Search for the cell housing the specified text and yield its (X, Y) center coordinate. 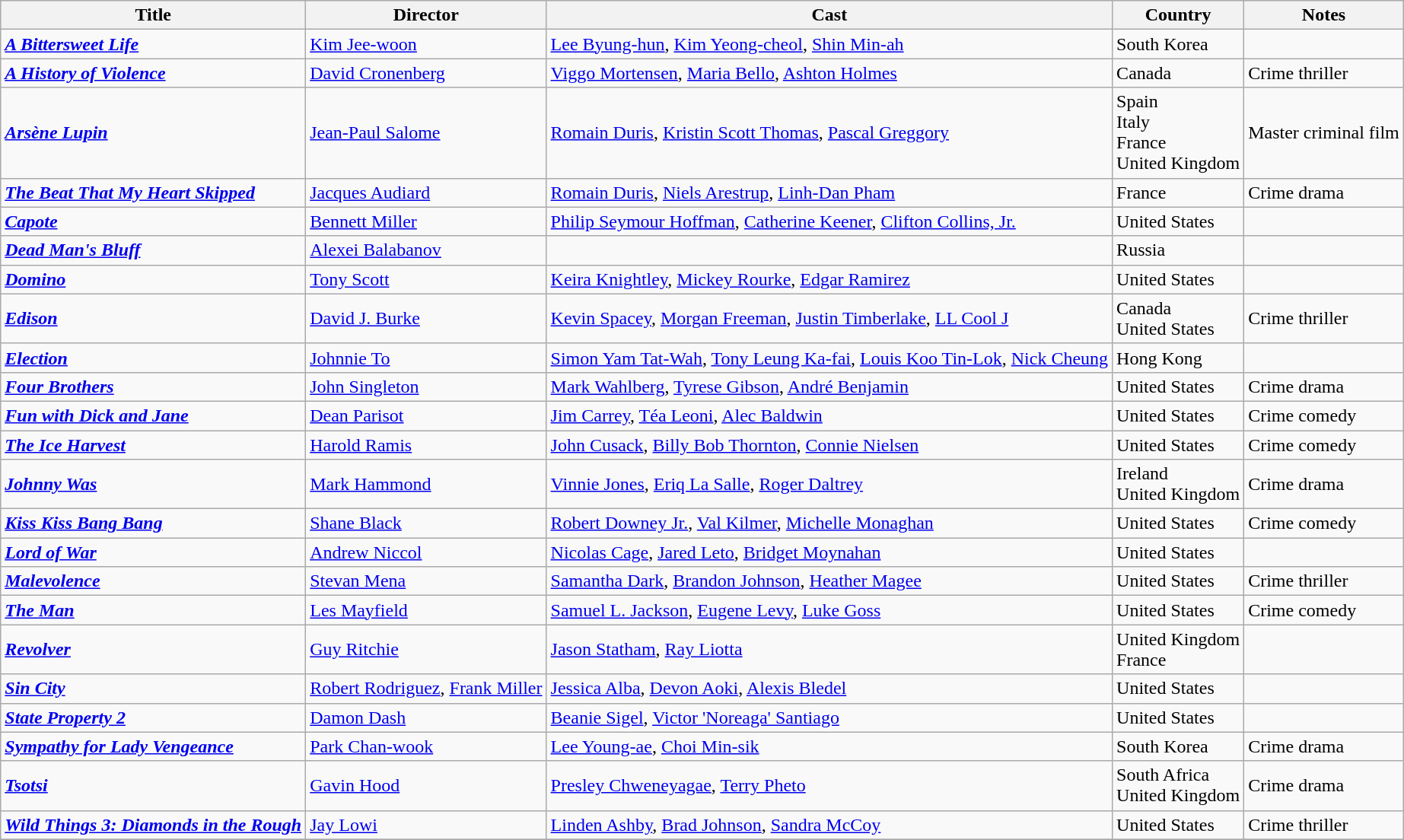
Samuel L. Jackson, Eugene Levy, Luke Goss (829, 610)
Jason Statham, Ray Liotta (829, 650)
The Beat That My Heart Skipped (154, 192)
Country (1178, 15)
Capote (154, 221)
Alexei Balabanov (426, 250)
Tsotsi (154, 785)
A Bittersweet Life (154, 44)
A History of Violence (154, 73)
Robert Downey Jr., Val Kilmer, Michelle Monaghan (829, 523)
United KingdomFrance (1178, 650)
Jacques Audiard (426, 192)
Gavin Hood (426, 785)
Les Mayfield (426, 610)
Kim Jee-woon (426, 44)
Jim Carrey, Téa Leoni, Alec Baldwin (829, 415)
John Singleton (426, 387)
Guy Ritchie (426, 650)
Shane Black (426, 523)
Lee Byung-hun, Kim Yeong-cheol, Shin Min-ah (829, 44)
Dean Parisot (426, 415)
Damon Dash (426, 717)
Hong Kong (1178, 358)
Director (426, 15)
John Cusack, Billy Bob Thornton, Connie Nielsen (829, 445)
Title (154, 15)
Revolver (154, 650)
The Ice Harvest (154, 445)
Russia (1178, 250)
Presley Chweneyagae, Terry Pheto (829, 785)
Master criminal film (1324, 132)
Domino (154, 279)
Sympathy for Lady Vengeance (154, 746)
Dead Man's Bluff (154, 250)
Kiss Kiss Bang Bang (154, 523)
Notes (1324, 15)
Bennett Miller (426, 221)
Wild Things 3: Diamonds in the Rough (154, 825)
SpainItalyFranceUnited Kingdom (1178, 132)
Stevan Mena (426, 581)
CanadaUnited States (1178, 318)
South AfricaUnited Kingdom (1178, 785)
France (1178, 192)
Jay Lowi (426, 825)
Johnnie To (426, 358)
Fun with Dick and Jane (154, 415)
Philip Seymour Hoffman, Catherine Keener, Clifton Collins, Jr. (829, 221)
Harold Ramis (426, 445)
Keira Knightley, Mickey Rourke, Edgar Ramirez (829, 279)
IrelandUnited Kingdom (1178, 484)
Simon Yam Tat-Wah, Tony Leung Ka-fai, Louis Koo Tin-Lok, Nick Cheung (829, 358)
Kevin Spacey, Morgan Freeman, Justin Timberlake, LL Cool J (829, 318)
Beanie Sigel, Victor 'Noreaga' Santiago (829, 717)
Tony Scott (426, 279)
Mark Hammond (426, 484)
David J. Burke (426, 318)
Robert Rodriguez, Frank Miller (426, 689)
Jean-Paul Salome (426, 132)
Election (154, 358)
Malevolence (154, 581)
Park Chan-wook (426, 746)
Andrew Niccol (426, 552)
Linden Ashby, Brad Johnson, Sandra McCoy (829, 825)
Four Brothers (154, 387)
Jessica Alba, Devon Aoki, Alexis Bledel (829, 689)
David Cronenberg (426, 73)
Romain Duris, Kristin Scott Thomas, Pascal Greggory (829, 132)
Canada (1178, 73)
Viggo Mortensen, Maria Bello, Ashton Holmes (829, 73)
Mark Wahlberg, Tyrese Gibson, André Benjamin (829, 387)
The Man (154, 610)
Johnny Was (154, 484)
Samantha Dark, Brandon Johnson, Heather Magee (829, 581)
Nicolas Cage, Jared Leto, Bridget Moynahan (829, 552)
Romain Duris, Niels Arestrup, Linh-Dan Pham (829, 192)
Vinnie Jones, Eriq La Salle, Roger Daltrey (829, 484)
Lee Young-ae, Choi Min-sik (829, 746)
Edison (154, 318)
Lord of War (154, 552)
Sin City (154, 689)
Arsène Lupin (154, 132)
State Property 2 (154, 717)
Cast (829, 15)
